Find where the given text appears and provide that cell's center as (x, y) coordinate. 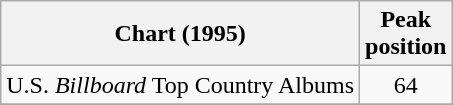
Chart (1995) (180, 34)
Peakposition (406, 34)
64 (406, 85)
U.S. Billboard Top Country Albums (180, 85)
